Output the (x, y) coordinate of the center of the cell containing the given text.  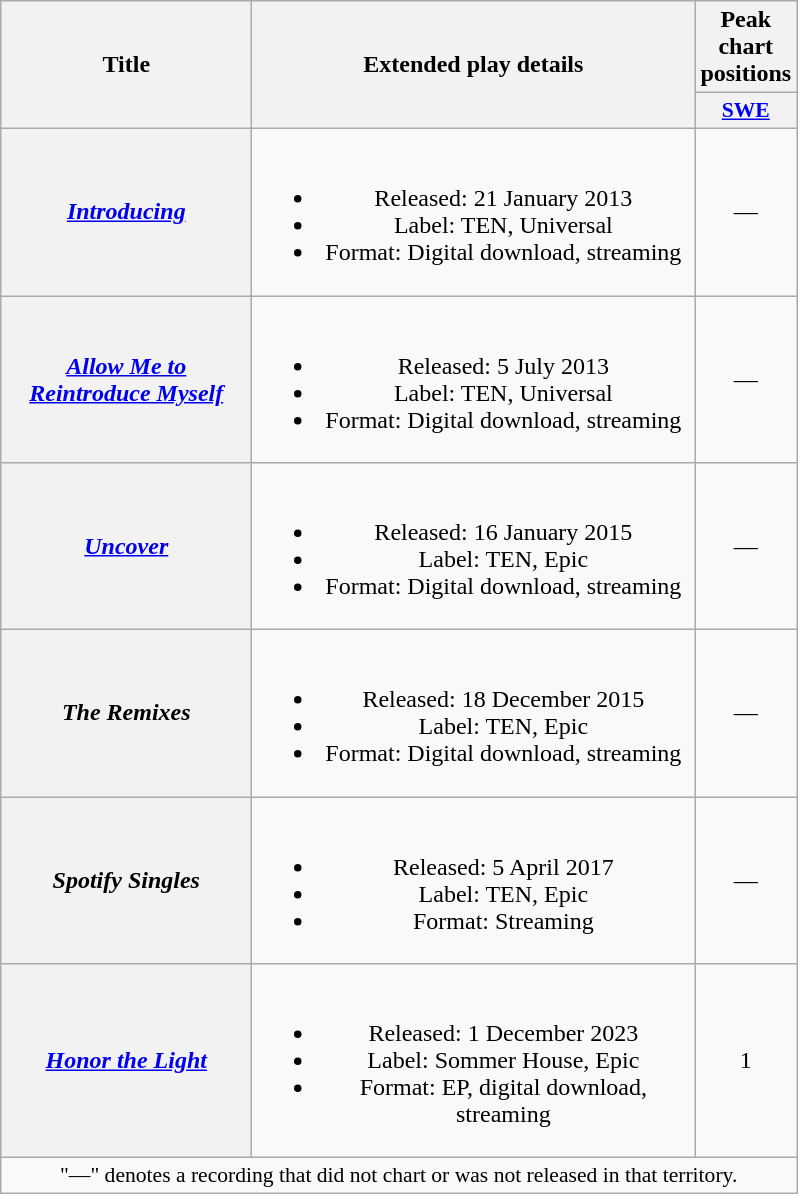
Extended play details (474, 65)
SWE (746, 111)
Released: 1 December 2023Label: Sommer House, EpicFormat: EP, digital download, streaming (474, 1061)
Title (126, 65)
Released: 5 July 2013Label: TEN, UniversalFormat: Digital download, streaming (474, 380)
"—" denotes a recording that did not chart or was not released in that territory. (399, 1176)
Spotify Singles (126, 880)
1 (746, 1061)
Allow Me to Reintroduce Myself (126, 380)
Uncover (126, 546)
Introducing (126, 212)
Released: 5 April 2017Label: TEN, EpicFormat: Streaming (474, 880)
The Remixes (126, 714)
Released: 18 December 2015Label: TEN, EpicFormat: Digital download, streaming (474, 714)
Released: 21 January 2013Label: TEN, UniversalFormat: Digital download, streaming (474, 212)
Honor the Light (126, 1061)
Released: 16 January 2015Label: TEN, EpicFormat: Digital download, streaming (474, 546)
Peak chart positions (746, 47)
